Identify which cell holds the provided text, then report its (X, Y) central coordinate. 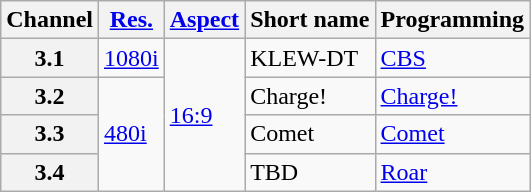
3.4 (50, 172)
3.3 (50, 134)
Channel (50, 20)
3.2 (50, 96)
Roar (452, 172)
CBS (452, 58)
Res. (132, 20)
3.1 (50, 58)
480i (132, 134)
Short name (310, 20)
16:9 (204, 115)
Programming (452, 20)
TBD (310, 172)
1080i (132, 58)
Aspect (204, 20)
KLEW-DT (310, 58)
